Determine the (X, Y) coordinate at the center of the cell enclosing the given text.  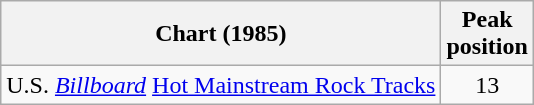
Chart (1985) (221, 34)
U.S. Billboard Hot Mainstream Rock Tracks (221, 85)
13 (487, 85)
Peakposition (487, 34)
